For the text-containing cell, return its midpoint in [x, y] coordinate format. 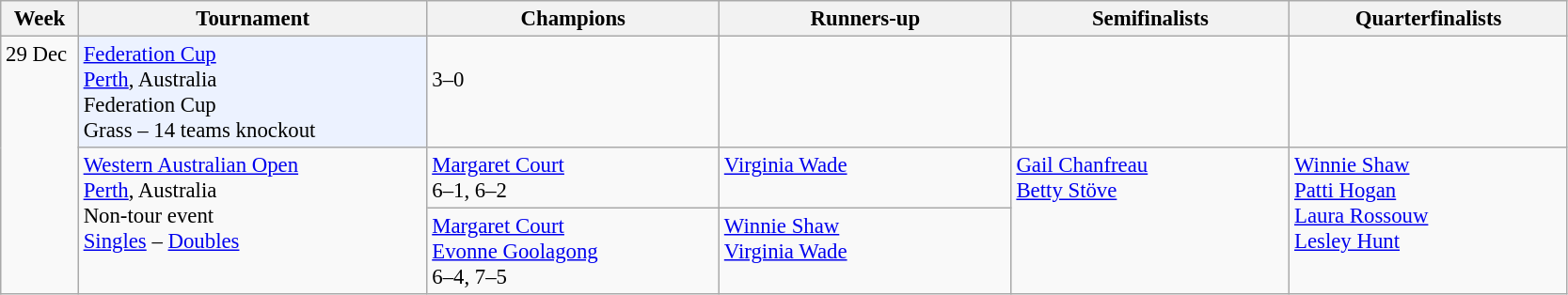
Winnie Shaw Patti Hogan Laura Rossouw Lesley Hunt [1429, 221]
3–0 [574, 92]
Gail Chanfreau Betty Stöve [1150, 221]
Margaret Court 6–1, 6–2 [574, 179]
Winnie Shaw Virginia Wade [865, 252]
Virginia Wade [865, 179]
Federation CupPerth, AustraliaFederation CupGrass – 14 teams knockout [252, 92]
Quarterfinalists [1429, 19]
29 Dec [40, 165]
Western Australian OpenPerth, AustraliaNon-tour event Singles – Doubles [252, 221]
Tournament [252, 19]
Champions [574, 19]
Semifinalists [1150, 19]
Week [40, 19]
Runners-up [865, 19]
Margaret Court Evonne Goolagong6–4, 7–5 [574, 252]
